Locate the cell with the specified text and output its (x, y) center coordinate. 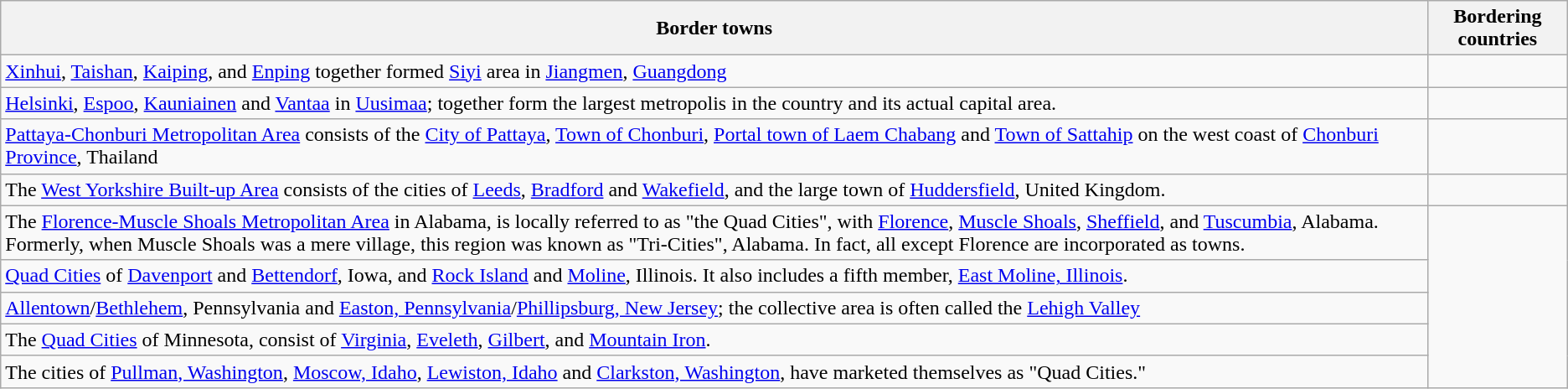
Quad Cities of Davenport and Bettendorf, Iowa, and Rock Island and Moline, Illinois. It also includes a fifth member, East Moline, Illinois. (714, 276)
Helsinki, Espoo, Kauniainen and Vantaa in Uusimaa; together form the largest metropolis in the country and its actual capital area. (714, 103)
Border towns (714, 29)
The West Yorkshire Built-up Area consists of the cities of Leeds, Bradford and Wakefield, and the large town of Huddersfield, United Kingdom. (714, 189)
The Quad Cities of Minnesota, consist of Virginia, Eveleth, Gilbert, and Mountain Iron. (714, 340)
The cities of Pullman, Washington, Moscow, Idaho, Lewiston, Idaho and Clarkston, Washington, have marketed themselves as "Quad Cities." (714, 371)
Allentown/Bethlehem, Pennsylvania and Easton, Pennsylvania/Phillipsburg, New Jersey; the collective area is often called the Lehigh Valley (714, 308)
Bordering countries (1498, 29)
Xinhui, Taishan, Kaiping, and Enping together formed Siyi area in Jiangmen, Guangdong (714, 71)
